Search for the cell housing the specified text and yield its [x, y] center coordinate. 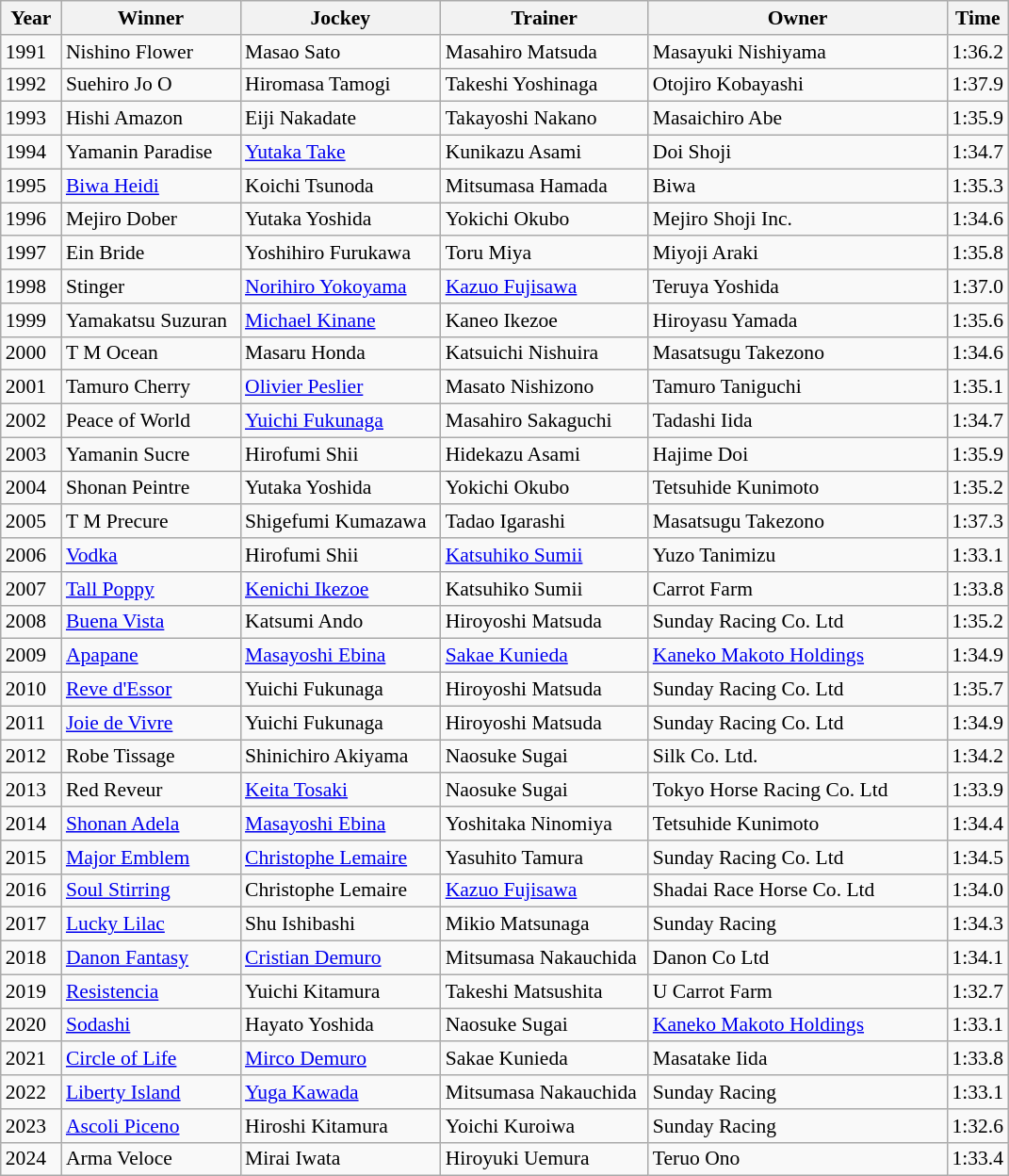
Stinger [151, 286]
Shadai Race Horse Co. Ltd [798, 890]
2004 [31, 488]
1:34.1 [978, 958]
Otojiro Kobayashi [798, 85]
2017 [31, 924]
Norihiro Yokoyama [341, 286]
2023 [31, 1126]
Yoshitaka Ninomiya [545, 824]
Nishino Flower [151, 52]
Takayoshi Nakano [545, 119]
Yamanin Paradise [151, 153]
2000 [31, 353]
Yoshihiro Furukawa [341, 253]
2021 [31, 1059]
Takeshi Yoshinaga [545, 85]
2011 [31, 723]
Tokyo Horse Racing Co. Ltd [798, 791]
2022 [31, 1092]
Kaneo Ikezoe [545, 320]
Hayato Yoshida [341, 1025]
1991 [31, 52]
2010 [31, 690]
Masao Sato [341, 52]
Shigefumi Kumazawa [341, 522]
Liberty Island [151, 1092]
1:34.0 [978, 890]
1993 [31, 119]
Major Emblem [151, 857]
Resistencia [151, 991]
1999 [31, 320]
Mikio Matsunaga [545, 924]
1:35.6 [978, 320]
1992 [31, 85]
Kunikazu Asami [545, 153]
2016 [31, 890]
Keita Tosaki [341, 791]
Masahiro Matsuda [545, 52]
Winner [151, 18]
Sodashi [151, 1025]
Koichi Tsunoda [341, 186]
Lucky Lilac [151, 924]
Peace of World [151, 421]
Tall Poppy [151, 589]
U Carrot Farm [798, 991]
2014 [31, 824]
Mirai Iwata [341, 1159]
Hidekazu Asami [545, 454]
1:37.9 [978, 85]
Year [31, 18]
Tamuro Taniguchi [798, 387]
1:35.8 [978, 253]
Miyoji Araki [798, 253]
Tadao Igarashi [545, 522]
1996 [31, 220]
Yasuhito Tamura [545, 857]
1:37.3 [978, 522]
Takeshi Matsushita [545, 991]
Joie de Vivre [151, 723]
2001 [31, 387]
Silk Co. Ltd. [798, 757]
Masatake Iida [798, 1059]
Cristian Demuro [341, 958]
Michael Kinane [341, 320]
Ein Bride [151, 253]
2015 [31, 857]
Biwa [798, 186]
Hiroyuki Uemura [545, 1159]
Apapane [151, 656]
2019 [31, 991]
Yoichi Kuroiwa [545, 1126]
2012 [31, 757]
Shu Ishibashi [341, 924]
1:34.4 [978, 824]
Teruya Yoshida [798, 286]
Hishi Amazon [151, 119]
Hiroyasu Yamada [798, 320]
2006 [31, 555]
Vodka [151, 555]
Jockey [341, 18]
1995 [31, 186]
T M Ocean [151, 353]
Masahiro Sakaguchi [545, 421]
Teruo Ono [798, 1159]
Mejiro Shoji Inc. [798, 220]
Shonan Adela [151, 824]
Yuzo Tanimizu [798, 555]
2002 [31, 421]
1:37.0 [978, 286]
1:35.7 [978, 690]
Yuga Kawada [341, 1092]
1:34.3 [978, 924]
Ascoli Piceno [151, 1126]
Tadashi Iida [798, 421]
1:32.7 [978, 991]
Mitsumasa Hamada [545, 186]
Reve d'Essor [151, 690]
2013 [31, 791]
Robe Tissage [151, 757]
Kenichi Ikezoe [341, 589]
Carrot Farm [798, 589]
Owner [798, 18]
1997 [31, 253]
1:36.2 [978, 52]
Katsumi Ando [341, 622]
Biwa Heidi [151, 186]
Hiromasa Tamogi [341, 85]
1:33.4 [978, 1159]
Masaru Honda [341, 353]
1:33.9 [978, 791]
Hiroshi Kitamura [341, 1126]
Danon Co Ltd [798, 958]
1998 [31, 286]
Tamuro Cherry [151, 387]
Soul Stirring [151, 890]
1:32.6 [978, 1126]
2008 [31, 622]
1:34.5 [978, 857]
Katsuichi Nishuira [545, 353]
2020 [31, 1025]
Masato Nishizono [545, 387]
Mejiro Dober [151, 220]
2024 [31, 1159]
Eiji Nakadate [341, 119]
Yamakatsu Suzuran [151, 320]
T M Precure [151, 522]
1:35.1 [978, 387]
2007 [31, 589]
Shonan Peintre [151, 488]
Mirco Demuro [341, 1059]
Masayuki Nishiyama [798, 52]
Yuichi Kitamura [341, 991]
Masaichiro Abe [798, 119]
2009 [31, 656]
Time [978, 18]
2018 [31, 958]
Red Reveur [151, 791]
Doi Shoji [798, 153]
Arma Veloce [151, 1159]
Suehiro Jo O [151, 85]
Yutaka Take [341, 153]
1994 [31, 153]
Hajime Doi [798, 454]
Trainer [545, 18]
Yamanin Sucre [151, 454]
Olivier Peslier [341, 387]
2005 [31, 522]
Shinichiro Akiyama [341, 757]
Danon Fantasy [151, 958]
Toru Miya [545, 253]
1:35.3 [978, 186]
2003 [31, 454]
Buena Vista [151, 622]
1:34.2 [978, 757]
Circle of Life [151, 1059]
